For the text-containing cell, return its midpoint in (X, Y) coordinate format. 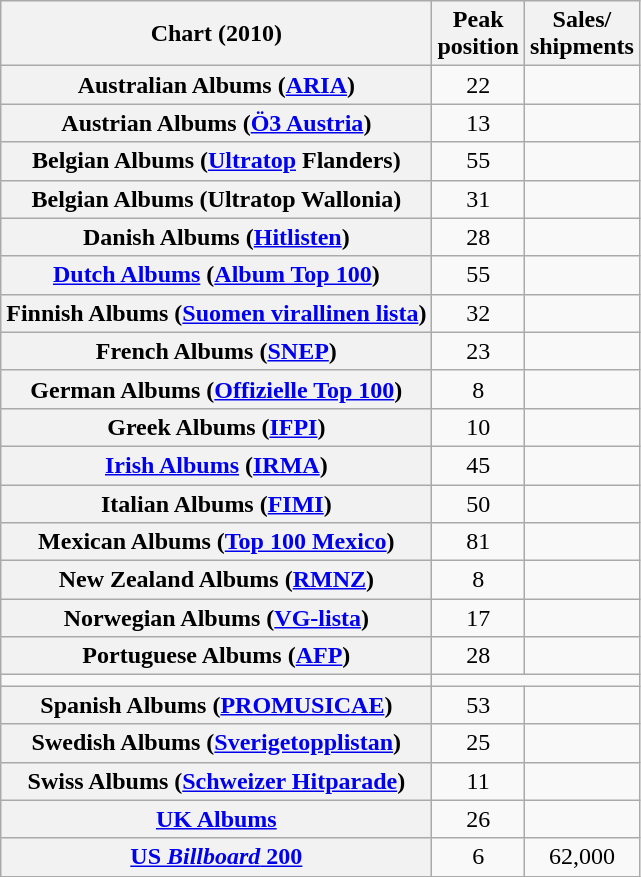
45 (478, 465)
US Billboard 200 (216, 857)
New Zealand Albums (RMNZ) (216, 580)
French Albums (SNEP) (216, 351)
Spanish Albums (PROMUSICAE) (216, 705)
31 (478, 199)
17 (478, 618)
Mexican Albums (Top 100 Mexico) (216, 542)
German Albums (Offizielle Top 100) (216, 389)
62,000 (582, 857)
81 (478, 542)
23 (478, 351)
Portuguese Albums (AFP) (216, 656)
Swiss Albums (Schweizer Hitparade) (216, 781)
Australian Albums (ARIA) (216, 85)
22 (478, 85)
10 (478, 427)
Italian Albums (FIMI) (216, 503)
Greek Albums (IFPI) (216, 427)
Belgian Albums (Ultratop Wallonia) (216, 199)
UK Albums (216, 819)
26 (478, 819)
Norwegian Albums (VG-lista) (216, 618)
Danish Albums (Hitlisten) (216, 237)
Dutch Albums (Album Top 100) (216, 275)
Chart (2010) (216, 34)
Swedish Albums (Sverigetopplistan) (216, 743)
Austrian Albums (Ö3 Austria) (216, 123)
13 (478, 123)
32 (478, 313)
Irish Albums (IRMA) (216, 465)
11 (478, 781)
Sales/shipments (582, 34)
25 (478, 743)
Peakposition (478, 34)
50 (478, 503)
Finnish Albums (Suomen virallinen lista) (216, 313)
53 (478, 705)
Belgian Albums (Ultratop Flanders) (216, 161)
6 (478, 857)
